Output the [x, y] coordinate of the center of the cell containing the given text.  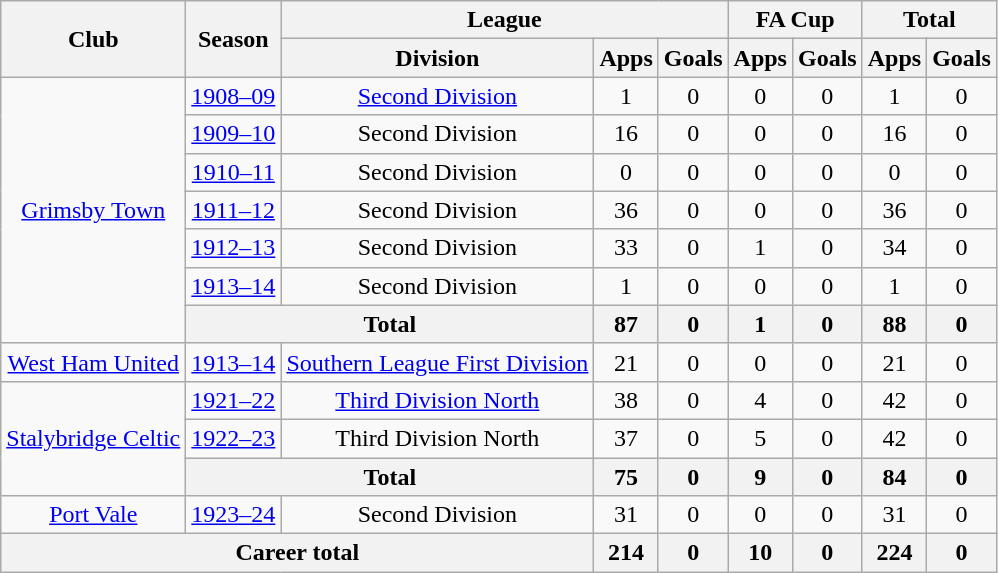
75 [626, 477]
West Ham United [94, 362]
38 [626, 400]
1909–10 [234, 134]
Career total [298, 553]
1908–09 [234, 96]
1912–13 [234, 248]
214 [626, 553]
9 [760, 477]
Division [438, 58]
84 [894, 477]
Port Vale [94, 515]
37 [626, 438]
1923–24 [234, 515]
League [504, 20]
1922–23 [234, 438]
Season [234, 39]
33 [626, 248]
88 [894, 324]
Stalybridge Celtic [94, 438]
Southern League First Division [438, 362]
10 [760, 553]
5 [760, 438]
4 [760, 400]
Grimsby Town [94, 210]
1921–22 [234, 400]
1910–11 [234, 172]
Club [94, 39]
224 [894, 553]
FA Cup [795, 20]
87 [626, 324]
1911–12 [234, 210]
34 [894, 248]
